Provide the (X, Y) coordinate of the cell's center where the given text is located.  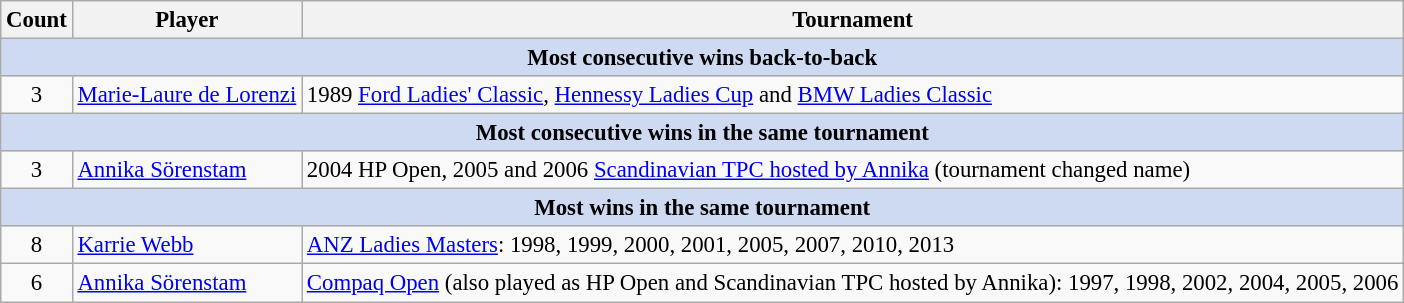
Most consecutive wins back-to-back (702, 58)
2004 HP Open, 2005 and 2006 Scandinavian TPC hosted by Annika (tournament changed name) (853, 170)
Most consecutive wins in the same tournament (702, 133)
ANZ Ladies Masters: 1998, 1999, 2000, 2001, 2005, 2007, 2010, 2013 (853, 245)
Player (186, 20)
Tournament (853, 20)
Karrie Webb (186, 245)
6 (36, 283)
Compaq Open (also played as HP Open and Scandinavian TPC hosted by Annika): 1997, 1998, 2002, 2004, 2005, 2006 (853, 283)
Count (36, 20)
8 (36, 245)
Most wins in the same tournament (702, 208)
Marie-Laure de Lorenzi (186, 95)
1989 Ford Ladies' Classic, Hennessy Ladies Cup and BMW Ladies Classic (853, 95)
